Extract the (X, Y) coordinate from the center of the cell holding the provided text.  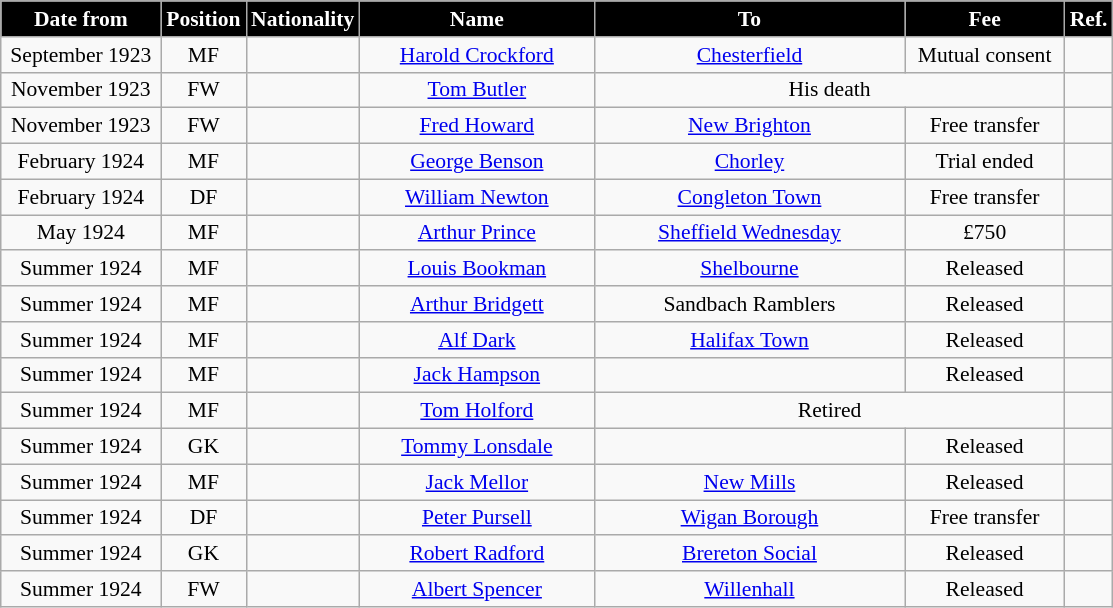
New Mills (749, 482)
Albert Spencer (476, 589)
Robert Radford (476, 554)
New Brighton (749, 126)
Tom Butler (476, 90)
To (749, 19)
Louis Bookman (476, 269)
Mutual consent (985, 55)
Tom Holford (476, 411)
Position (204, 19)
Congleton Town (749, 197)
Jack Mellor (476, 482)
Name (476, 19)
May 1924 (81, 233)
Arthur Bridgett (476, 304)
George Benson (476, 162)
Willenhall (749, 589)
September 1923 (81, 55)
Sandbach Ramblers (749, 304)
£750 (985, 233)
Retired (829, 411)
William Newton (476, 197)
Brereton Social (749, 554)
Ref. (1089, 19)
Date from (81, 19)
Sheffield Wednesday (749, 233)
Fred Howard (476, 126)
Fee (985, 19)
Shelbourne (749, 269)
Tommy Lonsdale (476, 447)
Chesterfield (749, 55)
His death (829, 90)
Harold Crockford (476, 55)
Arthur Prince (476, 233)
Peter Pursell (476, 518)
Alf Dark (476, 340)
Jack Hampson (476, 375)
Nationality (302, 19)
Halifax Town (749, 340)
Chorley (749, 162)
Trial ended (985, 162)
Wigan Borough (749, 518)
